Provide the (X, Y) coordinate of the cell's center where the given text is located.  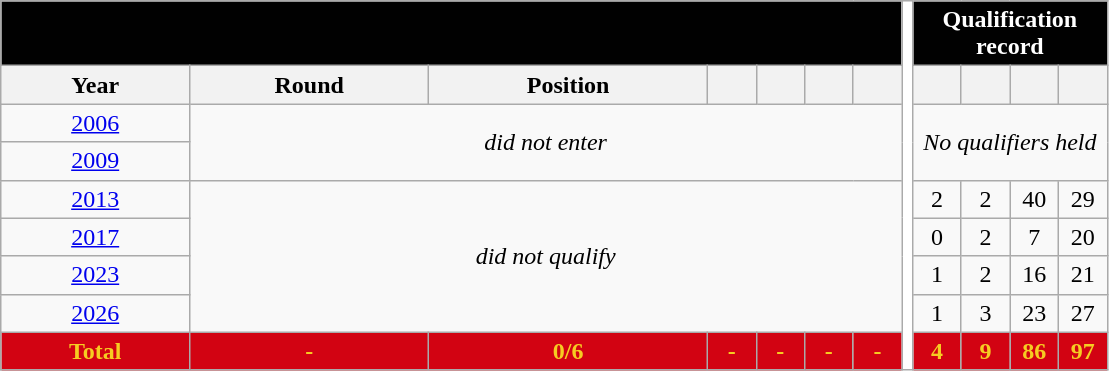
9 (986, 351)
Qualification record (1010, 34)
0/6 (568, 351)
21 (1082, 275)
40 (1034, 199)
20 (1082, 237)
2006 (96, 123)
did not qualify (546, 256)
Round (310, 85)
97 (1082, 351)
Year (96, 85)
2017 (96, 237)
3 (986, 313)
86 (1034, 351)
did not enter (546, 142)
2026 (96, 313)
27 (1082, 313)
2023 (96, 275)
16 (1034, 275)
29 (1082, 199)
0 (938, 237)
2013 (96, 199)
Total (96, 351)
23 (1034, 313)
4 (938, 351)
No qualifiers held (1010, 142)
Position (568, 85)
7 (1034, 237)
2009 (96, 161)
